Output the (X, Y) coordinate of the center of the cell containing the given text.  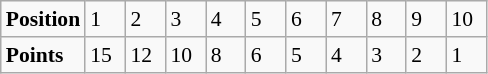
9 (426, 19)
12 (145, 55)
Position (43, 19)
Points (43, 55)
7 (346, 19)
15 (105, 55)
